Provide the (X, Y) coordinate of the cell's center where the given text is located.  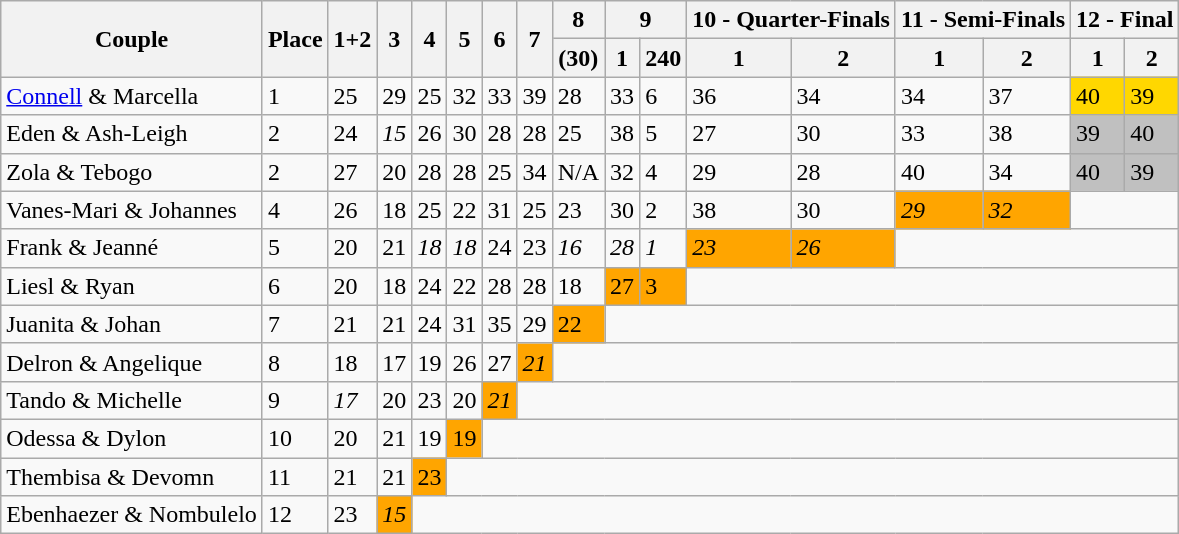
Thembisa & Devomn (132, 477)
35 (500, 324)
Couple (132, 39)
1+2 (352, 39)
Eden & Ash-Leigh (132, 134)
Vanes-Mari & Johannes (132, 210)
Juanita & Johan (132, 324)
Tando & Michelle (132, 400)
Connell & Marcella (132, 96)
37 (1027, 96)
Liesl & Ryan (132, 286)
Place (295, 39)
N/A (578, 172)
Zola & Tebogo (132, 172)
11 (295, 477)
(30) (578, 58)
36 (739, 96)
11 - Semi-Finals (982, 20)
Frank & Jeanné (132, 248)
16 (578, 248)
240 (664, 58)
Ebenhaezer & Nombulelo (132, 515)
12 (295, 515)
10 - Quarter-Finals (792, 20)
12 - Final (1125, 20)
Odessa & Dylon (132, 438)
10 (295, 438)
Delron & Angelique (132, 362)
